Capture the cell that displays the provided text and extract its (X, Y) central coordinate. 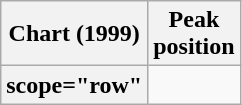
scope="row" (74, 85)
Chart (1999) (74, 34)
Peakposition (194, 34)
